Determine the (X, Y) coordinate at the center of the cell enclosing the given text.  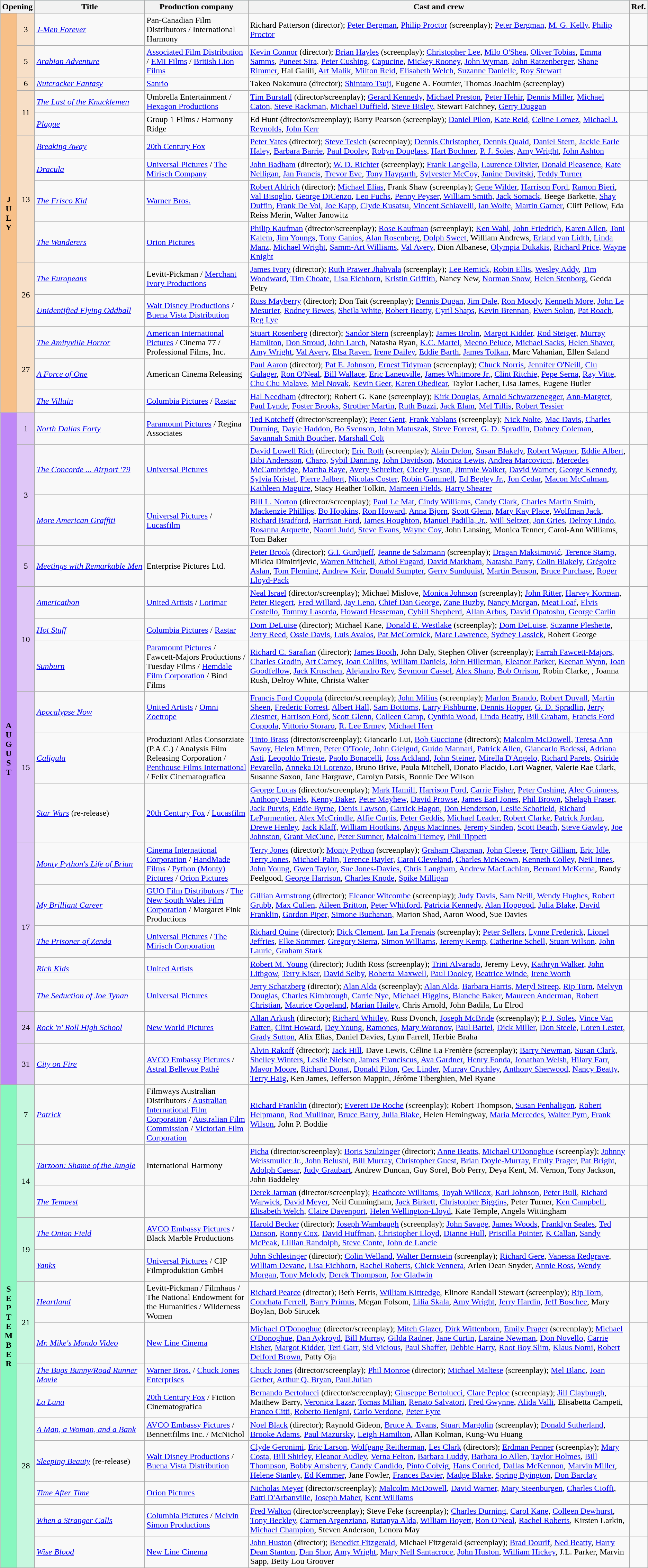
The Wanderers (90, 242)
A Force of One (90, 374)
The Europeans (90, 278)
Plague (90, 124)
Apocalypse Now (90, 712)
Richard Patterson (director); Peter Bergman, Philip Proctor (screenplay); Peter Bergman, M. G. Kelly, Philip Proctor (439, 29)
Universal Pictures / The Mirisch Company (197, 169)
Opening (17, 7)
Warner Bros. (197, 201)
The Frisco Kid (90, 201)
31 (26, 1064)
Enterprise Pictures Ltd. (197, 566)
Group 1 Films / Harmony Ridge (197, 124)
City on Fire (90, 1064)
Yanks (90, 1265)
Americathon (90, 603)
My Brilliant Career (90, 905)
The Seduction of Joe Tynan (90, 996)
6 (26, 84)
Rock 'n' Roll High School (90, 1028)
When a Stranger Calls (90, 1520)
The Prisoner of Zenda (90, 941)
New World Pictures (197, 1028)
Ref. (638, 7)
13 (26, 199)
Mr. Mike's Mondo Video (90, 1343)
Paramount Pictures / Fawcett-Majors Productions / Tuesday Films / Hemdale Film Corporation / Bind Films (197, 666)
International Harmony (197, 1165)
Heartland (90, 1302)
Sanrio (197, 84)
Universal Pictures / Lucasfilm (197, 520)
Production company (197, 7)
19 (26, 1249)
Dracula (90, 169)
The Last of the Knucklemen (90, 102)
Paramount Pictures / Regina Associates (197, 429)
24 (26, 1028)
The Tempest (90, 1202)
Meetings with Remarkable Men (90, 566)
Rich Kids (90, 969)
Breaking Away (90, 147)
JULY (9, 213)
Takeo Nakamura (director); Shintaro Tsuji, Eugene A. Fournier, Thomas Joachim (screenplay) (439, 84)
Title (90, 7)
More American Graffiti (90, 520)
1 (26, 429)
A Man, a Woman, and a Bank (90, 1429)
Filmways Australian Distributors / Australian International Film Corporation / Australian Film Commission / Victorian Film Corporation (197, 1115)
20th Century Fox / Lucasfilm (197, 813)
Levitt-Pickman / Merchant Ivory Productions (197, 278)
GUO Film Distributors / The New South Wales Film Corporation / Margaret Fink Productions (197, 905)
Nutcracker Fantasy (90, 84)
Associated Film Distribution / EMI Films / British Lion Films (197, 61)
26 (26, 294)
Patrick (90, 1115)
20th Century Fox (197, 147)
Pan-Canadian Film Distributors / International Harmony (197, 29)
27 (26, 369)
United Artists / Omni Zoetrope (197, 712)
AVCO Embassy Pictures / Bennettfilms Inc. / McNichol (197, 1429)
14 (26, 1181)
Warner Bros. / Chuck Jones Enterprises (197, 1375)
17 (26, 927)
The Bugs Bunny/Road Runner Movie (90, 1375)
Arabian Adventure (90, 61)
Ed Hunt (director/screenplay); Barry Pearson (screenplay); Daniel Pilon, Kate Reid, Celine Lomez, Michael J. Reynolds, John Kerr (439, 124)
Monty Python's Life of Brian (90, 863)
Hot Stuff (90, 630)
7 (26, 1115)
Produzioni Atlas Consorziate (P.A.C.) / Analysis Film Releasing Corporation / Penthouse Films International / Felix Cinematografica (197, 758)
Cinema International Corporation / HandMade Films / Python (Monty) Pictures / Orion Pictures (197, 863)
Time After Time (90, 1493)
The Concorde ... Airport '79 (90, 470)
AUGUST (9, 749)
American Cinema Releasing (197, 374)
North Dallas Forty (90, 429)
J-Men Forever (90, 29)
Cast and crew (439, 7)
Universal Pictures / The Mirisch Corporation (197, 941)
American International Pictures / Cinema 77 / Professional Films, Inc. (197, 342)
28 (26, 1466)
Caligula (90, 758)
21 (26, 1322)
Wise Blood (90, 1552)
Umbrella Entertainment / Hexagon Productions (197, 102)
10 (26, 639)
Levitt-Pickman / Filmhaus / The National Endowment for the Humanities / Wilderness Women (197, 1302)
11 (26, 113)
The Amityville Horror (90, 342)
Columbia Pictures / Melvin Simon Productions (197, 1520)
AVCO Embassy Pictures / Black Marble Productions (197, 1234)
AVCO Embassy Pictures / Astral Bellevue Pathé (197, 1064)
20th Century Fox / Fiction Cinematografica (197, 1402)
Tarzoon: Shame of the Jungle (90, 1165)
Universal Pictures / CIP Filmproduktion GmbH (197, 1265)
United Artists / Lorimar (197, 603)
La Luna (90, 1402)
United Artists (197, 969)
Sunburn (90, 666)
The Onion Field (90, 1234)
Sleeping Beauty (re-release) (90, 1461)
15 (26, 767)
Chuck Jones (director/screenplay); Phil Monroe (director); Michael Maltese (screenplay); Mel Blanc, Joan Gerber, Arthur Q. Bryan, Paul Julian (439, 1375)
SEPTEMBER (9, 1326)
Star Wars (re-release) (90, 813)
The Villain (90, 401)
Unidentified Flying Oddball (90, 310)
